Locate the cell with the specified text and output its [x, y] center coordinate. 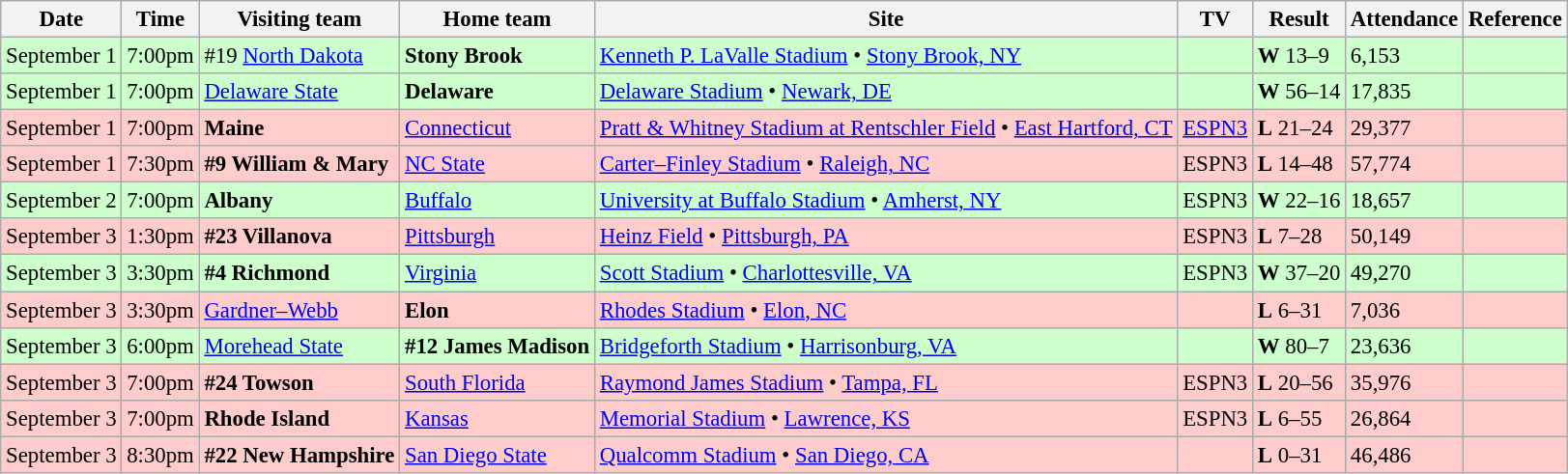
57,774 [1405, 164]
29,377 [1405, 128]
46,486 [1405, 455]
26,864 [1405, 418]
L 6–55 [1299, 418]
W 37–20 [1299, 273]
Heinz Field • Pittsburgh, PA [885, 237]
Rhode Island [299, 418]
#22 New Hampshire [299, 455]
NC State [498, 164]
Site [885, 19]
L 14–48 [1299, 164]
Gardner–Webb [299, 310]
Pittsburgh [498, 237]
Home team [498, 19]
Virginia [498, 273]
L 7–28 [1299, 237]
50,149 [1405, 237]
Carter–Finley Stadium • Raleigh, NC [885, 164]
Attendance [1405, 19]
L 20–56 [1299, 382]
W 80–7 [1299, 346]
Delaware Stadium • Newark, DE [885, 92]
Raymond James Stadium • Tampa, FL [885, 382]
#24 Towson [299, 382]
Bridgeforth Stadium • Harrisonburg, VA [885, 346]
Reference [1516, 19]
Albany [299, 201]
8:30pm [160, 455]
W 56–14 [1299, 92]
Time [160, 19]
South Florida [498, 382]
#12 James Madison [498, 346]
Memorial Stadium • Lawrence, KS [885, 418]
Date [62, 19]
Connecticut [498, 128]
Pratt & Whitney Stadium at Rentschler Field • East Hartford, CT [885, 128]
#23 Villanova [299, 237]
Kansas [498, 418]
W 22–16 [1299, 201]
Kenneth P. LaValle Stadium • Stony Brook, NY [885, 56]
1:30pm [160, 237]
Morehead State [299, 346]
Buffalo [498, 201]
Result [1299, 19]
Scott Stadium • Charlottesville, VA [885, 273]
7:30pm [160, 164]
7,036 [1405, 310]
Maine [299, 128]
September 2 [62, 201]
San Diego State [498, 455]
18,657 [1405, 201]
Elon [498, 310]
University at Buffalo Stadium • Amherst, NY [885, 201]
W 13–9 [1299, 56]
L 21–24 [1299, 128]
23,636 [1405, 346]
Qualcomm Stadium • San Diego, CA [885, 455]
6:00pm [160, 346]
49,270 [1405, 273]
6,153 [1405, 56]
17,835 [1405, 92]
L 0–31 [1299, 455]
#19 North Dakota [299, 56]
Rhodes Stadium • Elon, NC [885, 310]
Visiting team [299, 19]
#9 William & Mary [299, 164]
L 6–31 [1299, 310]
Delaware State [299, 92]
Delaware [498, 92]
TV [1215, 19]
#4 Richmond [299, 273]
35,976 [1405, 382]
Stony Brook [498, 56]
